Find where the given text appears and provide that cell's center as [X, Y] coordinate. 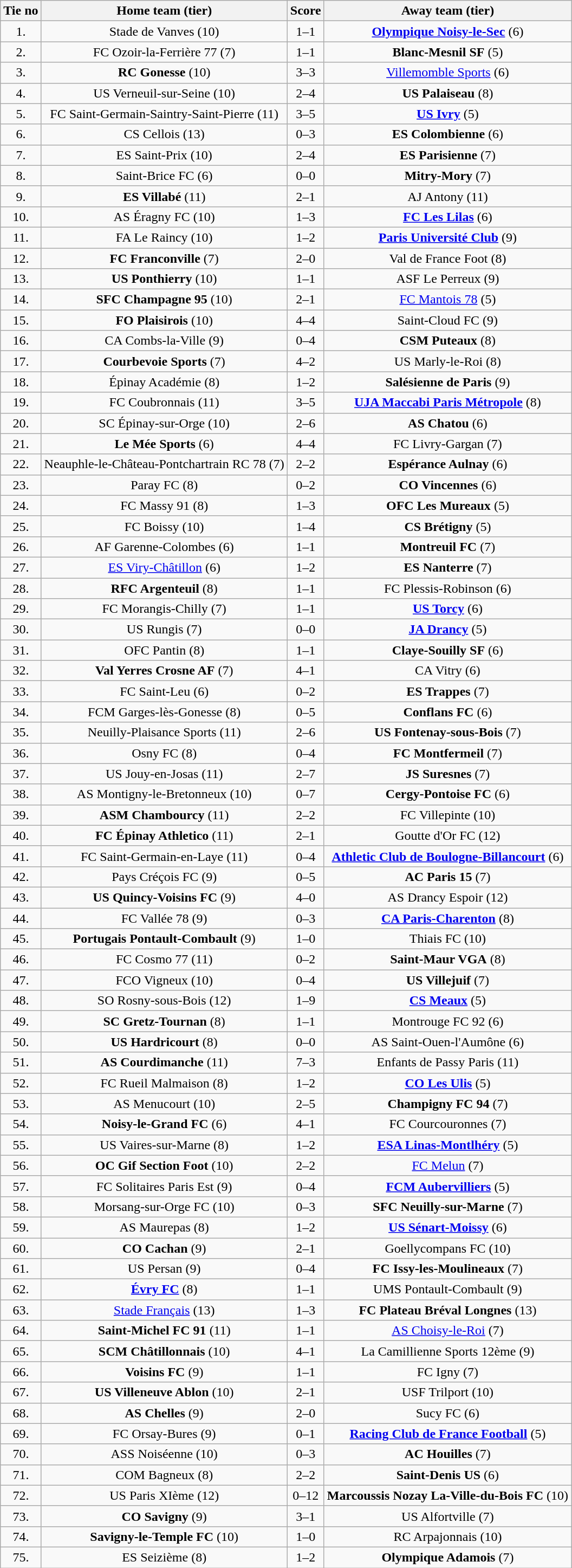
37. [21, 774]
AS Montigny-le-Bretonneux (10) [164, 794]
41. [21, 856]
Mitry-Mory (7) [447, 176]
0–1 [305, 1434]
2. [21, 52]
US Ivry (5) [447, 114]
ES Viry-Châtillon (6) [164, 567]
Salésienne de Paris (9) [447, 382]
AC Houilles (7) [447, 1454]
AF Garenne-Colombes (6) [164, 547]
FC Morangis-Chilly (7) [164, 609]
AS Éragny FC (10) [164, 217]
34. [21, 712]
FC Solitaires Paris Est (9) [164, 1186]
AS Chatou (6) [447, 423]
SFC Champagne 95 (10) [164, 300]
FC Issy-les-Moulineaux (7) [447, 1269]
3–1 [305, 1516]
2–5 [305, 1104]
SC Gretz-Tournan (8) [164, 1021]
Val de France Foot (8) [447, 258]
Away team (tier) [447, 11]
SFC Neuilly-sur-Marne (7) [447, 1207]
29. [21, 609]
ASM Chambourcy (11) [164, 815]
US Torcy (6) [447, 609]
58. [21, 1207]
UJA Maccabi Paris Métropole (8) [447, 403]
ES Trappes (7) [447, 691]
65. [21, 1351]
AS Menucourt (10) [164, 1104]
Courbevoie Sports (7) [164, 361]
FC Plessis-Robinson (6) [447, 588]
FC Cosmo 77 (11) [164, 960]
AC Paris 15 (7) [447, 877]
63. [21, 1310]
OC Gif Section Foot (10) [164, 1165]
Score [305, 11]
FC Villepinte (10) [447, 815]
30. [21, 630]
Thiais FC (10) [447, 939]
AS Choisy-le-Roi (7) [447, 1331]
CA Combs-la-Ville (9) [164, 341]
FC Igny (7) [447, 1372]
La Camillienne Sports 12ème (9) [447, 1351]
AS Maurepas (8) [164, 1227]
1. [21, 31]
Montreuil FC (7) [447, 547]
9. [21, 196]
20. [21, 423]
COM Bagneux (8) [164, 1475]
46. [21, 960]
Marcoussis Nozay La-Ville-du-Bois FC (10) [447, 1495]
CSM Puteaux (8) [447, 341]
6. [21, 134]
FC Orsay-Bures (9) [164, 1434]
SO Rosny-sous-Bois (12) [164, 1001]
Cergy-Pontoise FC (6) [447, 794]
16. [21, 341]
FC Courcouronnes (7) [447, 1124]
53. [21, 1104]
RC Gonesse (10) [164, 73]
71. [21, 1475]
FCM Aubervilliers (5) [447, 1186]
CS Brétigny (5) [447, 526]
FC Franconville (7) [164, 258]
AS Drancy Espoir (12) [447, 897]
2–7 [305, 774]
CA Paris-Charenton (8) [447, 918]
68. [21, 1413]
ES Nanterre (7) [447, 567]
39. [21, 815]
Pays Créçois FC (9) [164, 877]
FO Plaisirois (10) [164, 320]
64. [21, 1331]
Goellycompans FC (10) [447, 1248]
US Sénart-Moissy (6) [447, 1227]
4. [21, 93]
22. [21, 464]
Saint-Maur VGA (8) [447, 960]
Saint-Brice FC (6) [164, 176]
FC Vallée 78 (9) [164, 918]
ES Colombienne (6) [447, 134]
33. [21, 691]
RFC Argenteuil (8) [164, 588]
13. [21, 279]
SCM Châtillonnais (10) [164, 1351]
23. [21, 485]
Conflans FC (6) [447, 712]
42. [21, 877]
OFC Les Mureaux (5) [447, 506]
26. [21, 547]
AS Courdimanche (11) [164, 1062]
8. [21, 176]
50. [21, 1042]
Sucy FC (6) [447, 1413]
AS Chelles (9) [164, 1413]
Champigny FC 94 (7) [447, 1104]
38. [21, 794]
56. [21, 1165]
FC Saint-Leu (6) [164, 691]
Enfants de Passy Paris (11) [447, 1062]
3–3 [305, 73]
Neauphle-le-Château-Pontchartrain RC 78 (7) [164, 464]
60. [21, 1248]
FA Le Raincy (10) [164, 237]
Home team (tier) [164, 11]
18. [21, 382]
ESA Linas-Montlhéry (5) [447, 1145]
ES Parisienne (7) [447, 155]
Noisy-le-Grand FC (6) [164, 1124]
15. [21, 320]
FCO Vigneux (10) [164, 980]
Tie no [21, 11]
USF Trilport (10) [447, 1392]
62. [21, 1290]
10. [21, 217]
US Alfortville (7) [447, 1516]
55. [21, 1145]
US Vaires-sur-Marne (8) [164, 1145]
31. [21, 650]
Paray FC (8) [164, 485]
5. [21, 114]
69. [21, 1434]
ASF Le Perreux (9) [447, 279]
Savigny-le-Temple FC (10) [164, 1537]
FC Coubronnais (11) [164, 403]
Villemomble Sports (6) [447, 73]
CS Cellois (13) [164, 134]
7. [21, 155]
Olympique Adamois (7) [447, 1557]
JA Drancy (5) [447, 630]
43. [21, 897]
FC Plateau Bréval Longnes (13) [447, 1310]
Olympique Noisy-le-Sec (6) [447, 31]
0–12 [305, 1495]
73. [21, 1516]
1–9 [305, 1001]
0–7 [305, 794]
AS Saint-Ouen-l'Aumône (6) [447, 1042]
US Villeneuve Ablon (10) [164, 1392]
70. [21, 1454]
11. [21, 237]
Osny FC (8) [164, 753]
FC Mantois 78 (5) [447, 300]
7–3 [305, 1062]
AJ Antony (11) [447, 196]
36. [21, 753]
CS Meaux (5) [447, 1001]
ES Saint-Prix (10) [164, 155]
44. [21, 918]
ES Villabé (11) [164, 196]
FC Ozoir-la-Ferrière 77 (7) [164, 52]
US Fontenay-sous-Bois (7) [447, 733]
Val Yerres Crosne AF (7) [164, 671]
Neuilly-Plaisance Sports (11) [164, 733]
FC Melun (7) [447, 1165]
US Marly-le-Roi (8) [447, 361]
67. [21, 1392]
25. [21, 526]
US Palaiseau (8) [447, 93]
Voisins FC (9) [164, 1372]
US Rungis (7) [164, 630]
SC Épinay-sur-Orge (10) [164, 423]
75. [21, 1557]
48. [21, 1001]
24. [21, 506]
FCM Garges-lès-Gonesse (8) [164, 712]
4–0 [305, 897]
72. [21, 1495]
21. [21, 444]
12. [21, 258]
Athletic Club de Boulogne-Billancourt (6) [447, 856]
3. [21, 73]
Saint-Denis US (6) [447, 1475]
Racing Club de France Football (5) [447, 1434]
32. [21, 671]
JS Suresnes (7) [447, 774]
Le Mée Sports (6) [164, 444]
Épinay Académie (8) [164, 382]
61. [21, 1269]
35. [21, 733]
Portugais Pontault-Combault (9) [164, 939]
Stade Français (13) [164, 1310]
49. [21, 1021]
19. [21, 403]
FC Épinay Athletico (11) [164, 835]
FC Rueil Malmaison (8) [164, 1083]
US Villejuif (7) [447, 980]
74. [21, 1537]
40. [21, 835]
Claye-Souilly SF (6) [447, 650]
14. [21, 300]
CO Les Ulis (5) [447, 1083]
FC Massy 91 (8) [164, 506]
FC Saint-Germain-Saintry-Saint-Pierre (11) [164, 114]
Goutte d'Or FC (12) [447, 835]
4–2 [305, 361]
US Quincy-Voisins FC (9) [164, 897]
CO Cachan (9) [164, 1248]
OFC Pantin (8) [164, 650]
US Persan (9) [164, 1269]
FC Montfermeil (7) [447, 753]
FC Boissy (10) [164, 526]
Stade de Vanves (10) [164, 31]
17. [21, 361]
CO Vincennes (6) [447, 485]
Saint-Cloud FC (9) [447, 320]
ASS Noiséenne (10) [164, 1454]
RC Arpajonnais (10) [447, 1537]
Blanc-Mesnil SF (5) [447, 52]
CA Vitry (6) [447, 671]
US Ponthierry (10) [164, 279]
US Paris XIème (12) [164, 1495]
FC Les Lilas (6) [447, 217]
45. [21, 939]
FC Livry-Gargan (7) [447, 444]
Évry FC (8) [164, 1290]
51. [21, 1062]
54. [21, 1124]
US Jouy-en-Josas (11) [164, 774]
27. [21, 567]
FC Saint-Germain-en-Laye (11) [164, 856]
1–4 [305, 526]
57. [21, 1186]
Saint-Michel FC 91 (11) [164, 1331]
28. [21, 588]
Montrouge FC 92 (6) [447, 1021]
UMS Pontault-Combault (9) [447, 1290]
52. [21, 1083]
Morsang-sur-Orge FC (10) [164, 1207]
66. [21, 1372]
ES Seizième (8) [164, 1557]
CO Savigny (9) [164, 1516]
Espérance Aulnay (6) [447, 464]
US Verneuil-sur-Seine (10) [164, 93]
US Hardricourt (8) [164, 1042]
59. [21, 1227]
Paris Université Club (9) [447, 237]
47. [21, 980]
